For the text-containing cell, return its midpoint in [x, y] coordinate format. 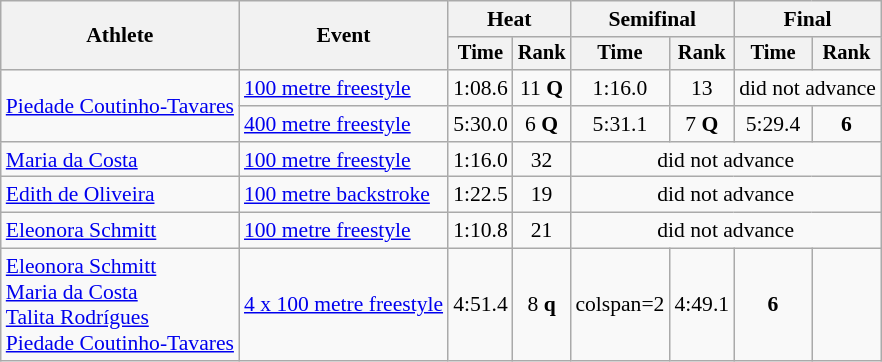
7 Q [702, 124]
Edith de Oliveira [120, 195]
1:08.6 [480, 88]
21 [542, 231]
6 Q [542, 124]
11 Q [542, 88]
colspan=2 [620, 305]
13 [702, 88]
Event [344, 36]
Athlete [120, 36]
100 metre backstroke [344, 195]
4 x 100 metre freestyle [344, 305]
4:49.1 [702, 305]
Final [808, 19]
Eleonora Schmitt [120, 231]
32 [542, 160]
Maria da Costa [120, 160]
Heat [509, 19]
5:29.4 [773, 124]
5:31.1 [620, 124]
5:30.0 [480, 124]
1:22.5 [480, 195]
4:51.4 [480, 305]
8 q [542, 305]
19 [542, 195]
400 metre freestyle [344, 124]
Piedade Coutinho-Tavares [120, 106]
Semifinal [652, 19]
1:10.8 [480, 231]
Eleonora SchmittMaria da CostaTalita RodríguesPiedade Coutinho-Tavares [120, 305]
